Detect which cell encompasses the target text, then output its (X, Y) center coordinate. 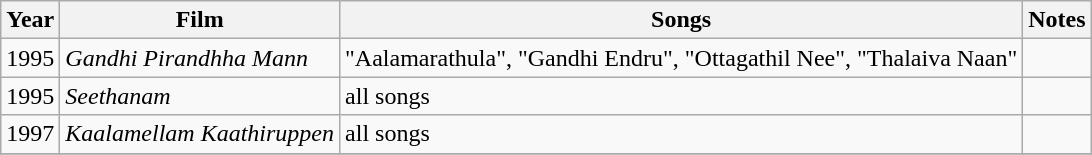
Kaalamellam Kaathiruppen (200, 134)
"Aalamarathula", "Gandhi Endru", "Ottagathil Nee", "Thalaiva Naan" (682, 58)
Film (200, 20)
Gandhi Pirandhha Mann (200, 58)
Notes (1057, 20)
Songs (682, 20)
Seethanam (200, 96)
Year (30, 20)
1997 (30, 134)
